Capture the cell that displays the provided text and extract its [x, y] central coordinate. 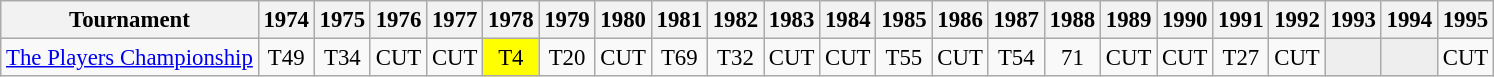
1990 [1185, 20]
1994 [1409, 20]
1992 [1297, 20]
1977 [455, 20]
1991 [1241, 20]
T4 [511, 58]
1975 [342, 20]
1974 [286, 20]
1985 [904, 20]
T55 [904, 58]
1989 [1128, 20]
1983 [792, 20]
1982 [735, 20]
1980 [623, 20]
1979 [567, 20]
T49 [286, 58]
1978 [511, 20]
1984 [848, 20]
Tournament [130, 20]
71 [1072, 58]
T69 [679, 58]
T32 [735, 58]
1995 [1465, 20]
T27 [1241, 58]
1993 [1353, 20]
T34 [342, 58]
1986 [960, 20]
T54 [1016, 58]
The Players Championship [130, 58]
1988 [1072, 20]
1987 [1016, 20]
1976 [398, 20]
1981 [679, 20]
T20 [567, 58]
